Search for the cell housing the specified text and yield its (X, Y) center coordinate. 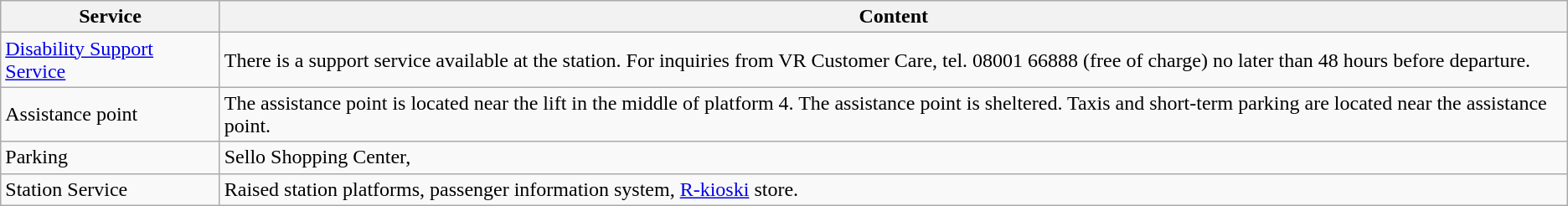
Disability Support Service (111, 60)
Assistance point (111, 114)
Service (111, 17)
Content (893, 17)
Sello Shopping Center, (893, 157)
Parking (111, 157)
Raised station platforms, passenger information system, R-kioski store. (893, 189)
Station Service (111, 189)
